Detect which cell encompasses the target text, then output its (x, y) center coordinate. 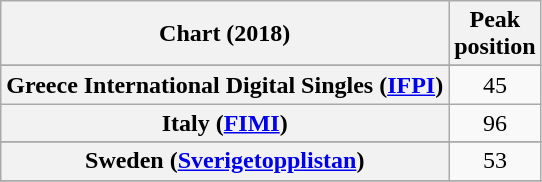
96 (495, 123)
Greece International Digital Singles (IFPI) (225, 85)
Chart (2018) (225, 34)
53 (495, 161)
Sweden (Sverigetopplistan) (225, 161)
Peak position (495, 34)
Italy (FIMI) (225, 123)
45 (495, 85)
